Determine the (x, y) coordinate at the center of the cell enclosing the given text.  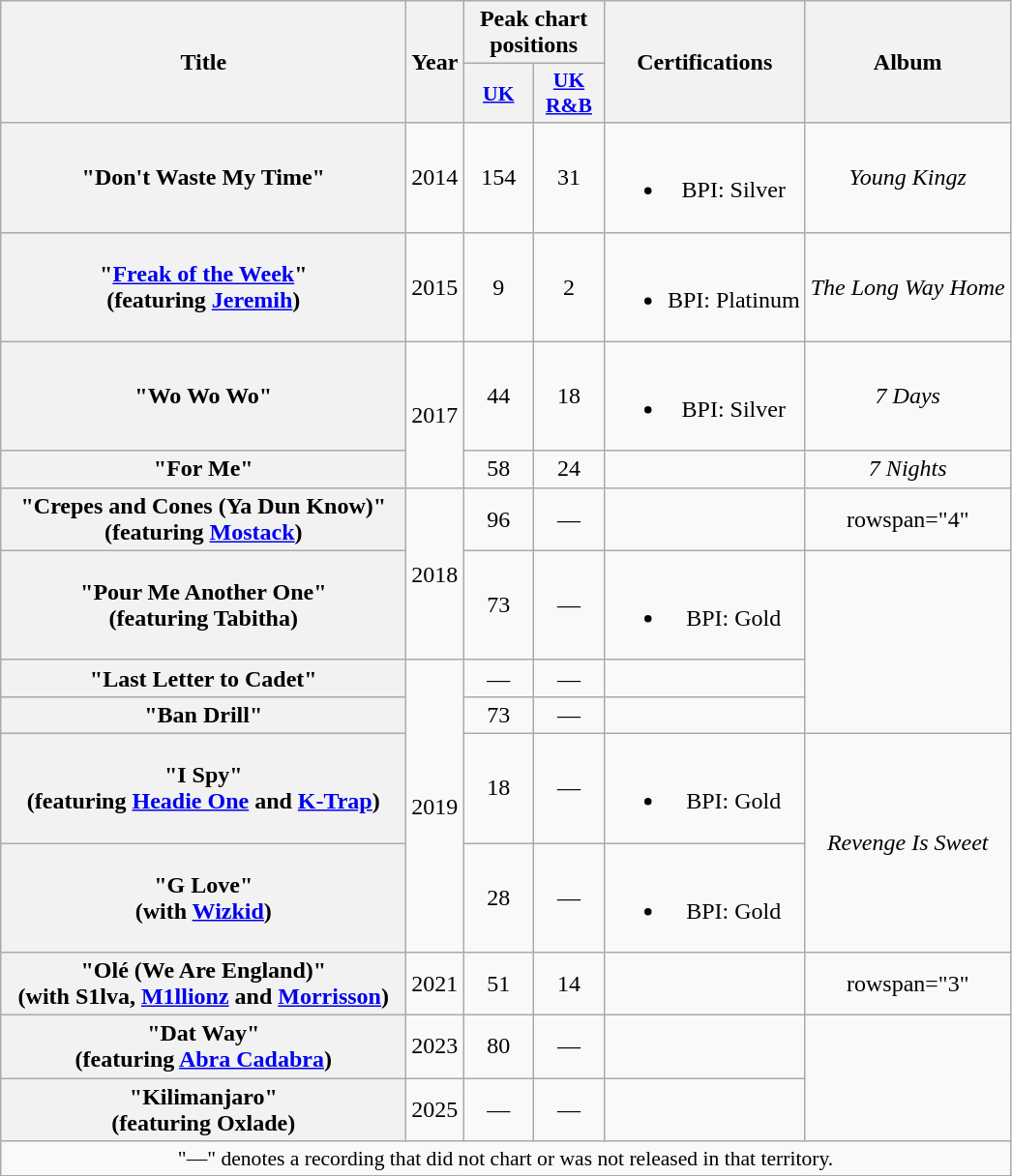
"Dat Way"(featuring Abra Cadabra) (203, 1046)
154 (499, 178)
"Olé (We Are England)"(with S1lva, M1llionz and Morrisson) (203, 985)
2021 (435, 985)
51 (499, 985)
9 (499, 286)
"G Love"(with Wizkid) (203, 897)
"Crepes and Cones (Ya Dun Know)"(featuring Mostack) (203, 518)
"Freak of the Week"(featuring Jeremih) (203, 286)
Young Kingz (908, 178)
UKR&B (569, 93)
"Last Letter to Cadet" (203, 678)
"For Me" (203, 469)
58 (499, 469)
2014 (435, 178)
"Kilimanjaro"(featuring Oxlade) (203, 1110)
Certifications (704, 62)
Peak chart positions (534, 33)
2023 (435, 1046)
"Wo Wo Wo" (203, 397)
2015 (435, 286)
7 Days (908, 397)
28 (499, 897)
44 (499, 397)
Year (435, 62)
7 Nights (908, 469)
80 (499, 1046)
"Ban Drill" (203, 715)
Revenge Is Sweet (908, 842)
"Pour Me Another One"(featuring Tabitha) (203, 605)
"I Spy"(featuring Headie One and K-Trap) (203, 787)
96 (499, 518)
The Long Way Home (908, 286)
rowspan="4" (908, 518)
2025 (435, 1110)
"—" denotes a recording that did not chart or was not released in that territory. (506, 1159)
"Don't Waste My Time" (203, 178)
2018 (435, 573)
BPI: Platinum (704, 286)
14 (569, 985)
Title (203, 62)
24 (569, 469)
31 (569, 178)
Album (908, 62)
UK (499, 93)
rowspan="3" (908, 985)
2 (569, 286)
2019 (435, 806)
2017 (435, 414)
